Provide the (X, Y) coordinate of the cell's center where the given text is located.  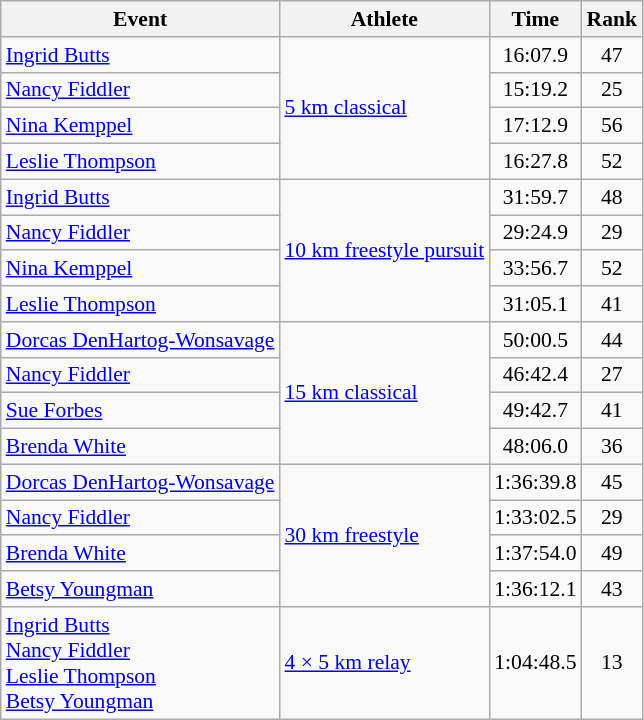
Time (535, 19)
56 (612, 126)
25 (612, 90)
31:59.7 (535, 197)
44 (612, 340)
Ingrid ButtsNancy FiddlerLeslie ThompsonBetsy Youngman (140, 663)
1:33:02.5 (535, 518)
1:36:39.8 (535, 482)
15:19.2 (535, 90)
33:56.7 (535, 269)
13 (612, 663)
4 × 5 km relay (384, 663)
50:00.5 (535, 340)
48:06.0 (535, 447)
Event (140, 19)
16:27.8 (535, 162)
27 (612, 375)
47 (612, 55)
49:42.7 (535, 411)
31:05.1 (535, 304)
15 km classical (384, 393)
Rank (612, 19)
1:04:48.5 (535, 663)
5 km classical (384, 108)
16:07.9 (535, 55)
1:36:12.1 (535, 589)
36 (612, 447)
1:37:54.0 (535, 554)
29:24.9 (535, 233)
Athlete (384, 19)
17:12.9 (535, 126)
30 km freestyle (384, 535)
43 (612, 589)
Betsy Youngman (140, 589)
10 km freestyle pursuit (384, 250)
46:42.4 (535, 375)
45 (612, 482)
48 (612, 197)
49 (612, 554)
Sue Forbes (140, 411)
